Capture the cell that displays the provided text and extract its (x, y) central coordinate. 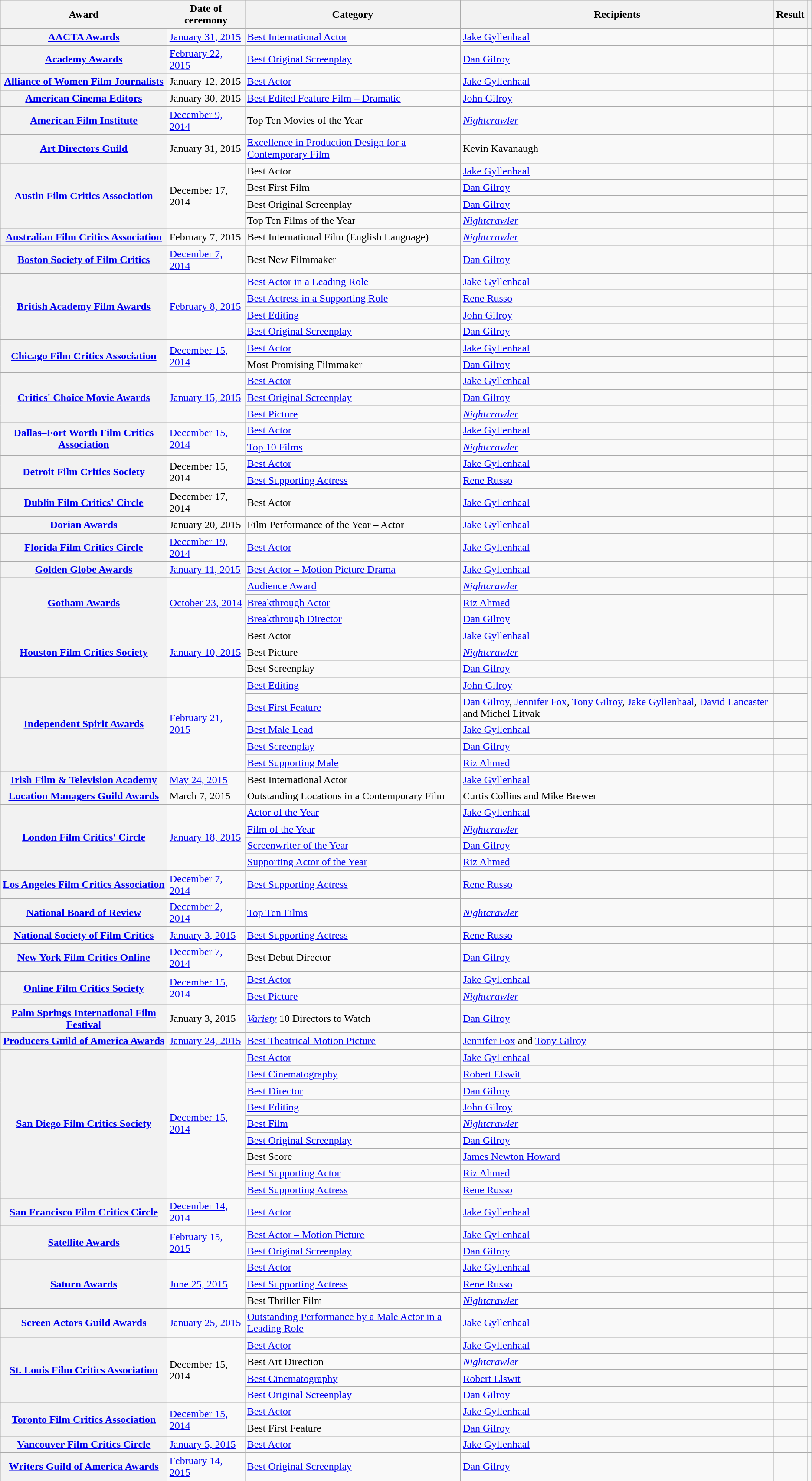
Boston Society of Film Critics (84, 259)
Best Director (352, 1090)
Top Ten Films (352, 913)
Houston Film Critics Society (84, 652)
Best Actor – Motion Picture Drama (352, 570)
Screen Actors Guild Awards (84, 1323)
Film of the Year (352, 829)
Best Thriller Film (352, 1300)
Independent Spirit Awards (84, 724)
December 2, 2014 (206, 913)
British Academy Film Awards (84, 307)
Outstanding Performance by a Male Actor in a Leading Role (352, 1323)
Best Score (352, 1157)
Best Film (352, 1123)
Jennifer Fox and Tony Gilroy (617, 1041)
Best New Filmmaker (352, 259)
Kevin Kavanaugh (617, 148)
Palm Springs International Film Festival (84, 1019)
Toronto Film Critics Association (84, 1419)
January 12, 2015 (206, 82)
Saturn Awards (84, 1284)
Dublin Film Critics' Circle (84, 502)
Online Film Critics Society (84, 988)
January 10, 2015 (206, 652)
Date of ceremony (206, 15)
Screenwriter of the Year (352, 846)
London Film Critics' Circle (84, 837)
Best Art Direction (352, 1362)
AACTA Awards (84, 37)
Gotham Awards (84, 603)
Australian Film Critics Association (84, 237)
St. Louis Film Critics Association (84, 1370)
Critics' Choice Movie Awards (84, 397)
Austin Film Critics Association (84, 196)
Irish Film & Television Academy (84, 779)
Satellite Awards (84, 1243)
Actor of the Year (352, 812)
Detroit Film Critics Society (84, 472)
Alliance of Women Film Journalists (84, 82)
January 11, 2015 (206, 570)
National Society of Film Critics (84, 935)
San Diego Film Critics Society (84, 1124)
Florida Film Critics Circle (84, 547)
New York Film Critics Online (84, 957)
Best Actor – Motion Picture (352, 1235)
Art Directors Guild (84, 148)
February 14, 2015 (206, 1467)
Film Performance of the Year – Actor (352, 525)
Best Edited Feature Film – Dramatic (352, 98)
October 23, 2014 (206, 603)
Top 10 Films (352, 447)
December 19, 2014 (206, 547)
December 9, 2014 (206, 121)
Chicago Film Critics Association (84, 356)
Curtis Collins and Mike Brewer (617, 796)
Academy Awards (84, 59)
Breakthrough Actor (352, 603)
Breakthrough Director (352, 619)
January 5, 2015 (206, 1445)
May 24, 2015 (206, 779)
National Board of Review (84, 913)
Best Debut Director (352, 957)
Variety 10 Directors to Watch (352, 1019)
Result (790, 15)
January 24, 2015 (206, 1041)
February 8, 2015 (206, 307)
Best Actress in a Supporting Role (352, 299)
Best Supporting Actor (352, 1173)
Dallas–Fort Worth Film Critics Association (84, 439)
Outstanding Locations in a Contemporary Film (352, 796)
Dan Gilroy, Jennifer Fox, Tony Gilroy, Jake Gyllenhaal, David Lancaster and Michel Litvak (617, 707)
December 14, 2014 (206, 1212)
January 20, 2015 (206, 525)
February 15, 2015 (206, 1243)
Best Male Lead (352, 730)
January 25, 2015 (206, 1323)
Writers Guild of America Awards (84, 1467)
American Film Institute (84, 121)
Most Promising Filmmaker (352, 365)
Category (352, 15)
Golden Globe Awards (84, 570)
January 15, 2015 (206, 397)
January 18, 2015 (206, 837)
Excellence in Production Design for a Contemporary Film (352, 148)
Top Ten Movies of the Year (352, 121)
Audience Award (352, 586)
February 21, 2015 (206, 724)
Supporting Actor of the Year (352, 862)
San Francisco Film Critics Circle (84, 1212)
Award (84, 15)
Best International Film (English Language) (352, 237)
Best Actor in a Leading Role (352, 282)
Location Managers Guild Awards (84, 796)
Best First Film (352, 187)
Recipients (617, 15)
January 30, 2015 (206, 98)
February 7, 2015 (206, 237)
Best Theatrical Motion Picture (352, 1041)
Producers Guild of America Awards (84, 1041)
Dorian Awards (84, 525)
James Newton Howard (617, 1157)
Top Ten Films of the Year (352, 220)
March 7, 2015 (206, 796)
February 22, 2015 (206, 59)
June 25, 2015 (206, 1284)
Best Supporting Male (352, 763)
Los Angeles Film Critics Association (84, 884)
American Cinema Editors (84, 98)
Vancouver Film Critics Circle (84, 1445)
